Extract the (X, Y) coordinate from the center of the cell holding the provided text.  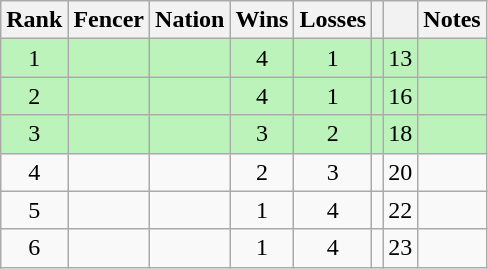
20 (400, 172)
6 (34, 248)
18 (400, 134)
Notes (452, 20)
Nation (190, 20)
16 (400, 96)
23 (400, 248)
Fencer (109, 20)
5 (34, 210)
22 (400, 210)
Losses (333, 20)
Wins (262, 20)
13 (400, 58)
Rank (34, 20)
